Search for the cell housing the specified text and yield its [X, Y] center coordinate. 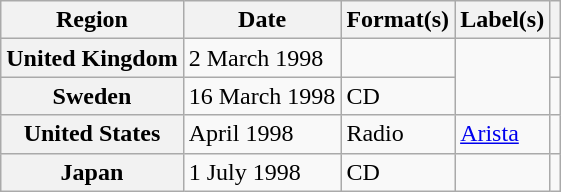
Format(s) [398, 20]
United Kingdom [92, 58]
United States [92, 134]
Region [92, 20]
Label(s) [502, 20]
16 March 1998 [262, 96]
1 July 1998 [262, 172]
Radio [398, 134]
Sweden [92, 96]
April 1998 [262, 134]
Date [262, 20]
Arista [502, 134]
2 March 1998 [262, 58]
Japan [92, 172]
